Determine the [X, Y] coordinate at the center of the cell enclosing the given text.  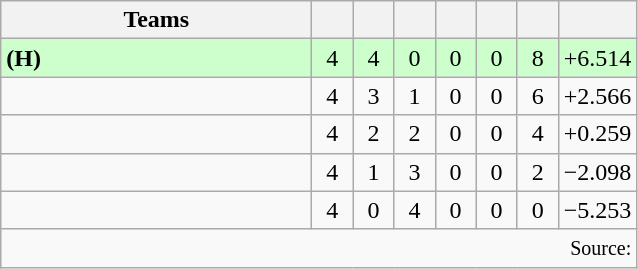
8 [538, 58]
+6.514 [598, 58]
−5.253 [598, 210]
(H) [156, 58]
+2.566 [598, 96]
Teams [156, 20]
Source: [319, 248]
6 [538, 96]
+0.259 [598, 134]
−2.098 [598, 172]
